Return the [x, y] coordinate for the center point of the cell that contains the specified text.  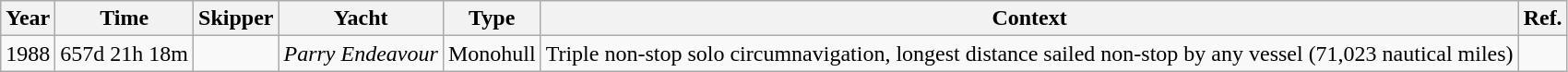
Context [1029, 18]
Type [492, 18]
Yacht [361, 18]
Triple non-stop solo circumnavigation, longest distance sailed non-stop by any vessel (71,023 nautical miles) [1029, 54]
657d 21h 18m [125, 54]
Monohull [492, 54]
Time [125, 18]
Skipper [236, 18]
Ref. [1542, 18]
Parry Endeavour [361, 54]
Year [28, 18]
1988 [28, 54]
